Output the (x, y) coordinate of the center of the cell containing the given text.  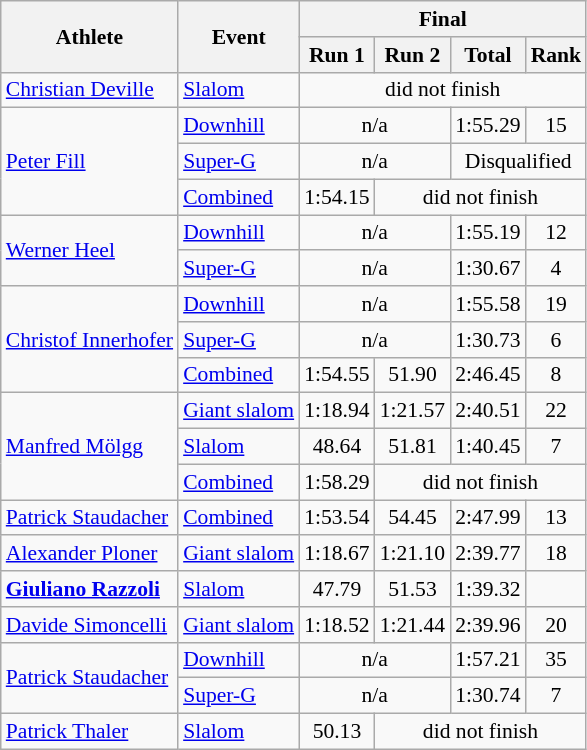
1:18.67 (336, 554)
1:54.15 (336, 197)
1:53.54 (336, 518)
15 (556, 126)
1:57.21 (488, 660)
Christian Deville (90, 90)
12 (556, 233)
50.13 (336, 732)
51.53 (412, 589)
13 (556, 518)
1:21.44 (412, 625)
Christof Innerhofer (90, 340)
1:21.57 (412, 411)
35 (556, 660)
48.64 (336, 447)
1:18.52 (336, 625)
Run 1 (336, 55)
Giuliano Razzoli (90, 589)
1:18.94 (336, 411)
Event (238, 36)
Davide Simoncelli (90, 625)
Peter Fill (90, 162)
2:46.45 (488, 375)
1:30.74 (488, 696)
1:58.29 (336, 482)
6 (556, 340)
2:39.96 (488, 625)
1:39.32 (488, 589)
Patrick Thaler (90, 732)
47.79 (336, 589)
1:55.58 (488, 304)
18 (556, 554)
1:40.45 (488, 447)
Manfred Mölgg (90, 446)
1:21.10 (412, 554)
22 (556, 411)
20 (556, 625)
Werner Heel (90, 250)
Run 2 (412, 55)
2:40.51 (488, 411)
1:54.55 (336, 375)
Rank (556, 55)
Alexander Ploner (90, 554)
54.45 (412, 518)
1:55.29 (488, 126)
19 (556, 304)
1:30.67 (488, 269)
Athlete (90, 36)
4 (556, 269)
1:30.73 (488, 340)
Total (488, 55)
8 (556, 375)
Final (442, 19)
2:39.77 (488, 554)
2:47.99 (488, 518)
51.90 (412, 375)
1:55.19 (488, 233)
51.81 (412, 447)
Disqualified (518, 162)
